Output the [x, y] coordinate of the center of the cell containing the given text.  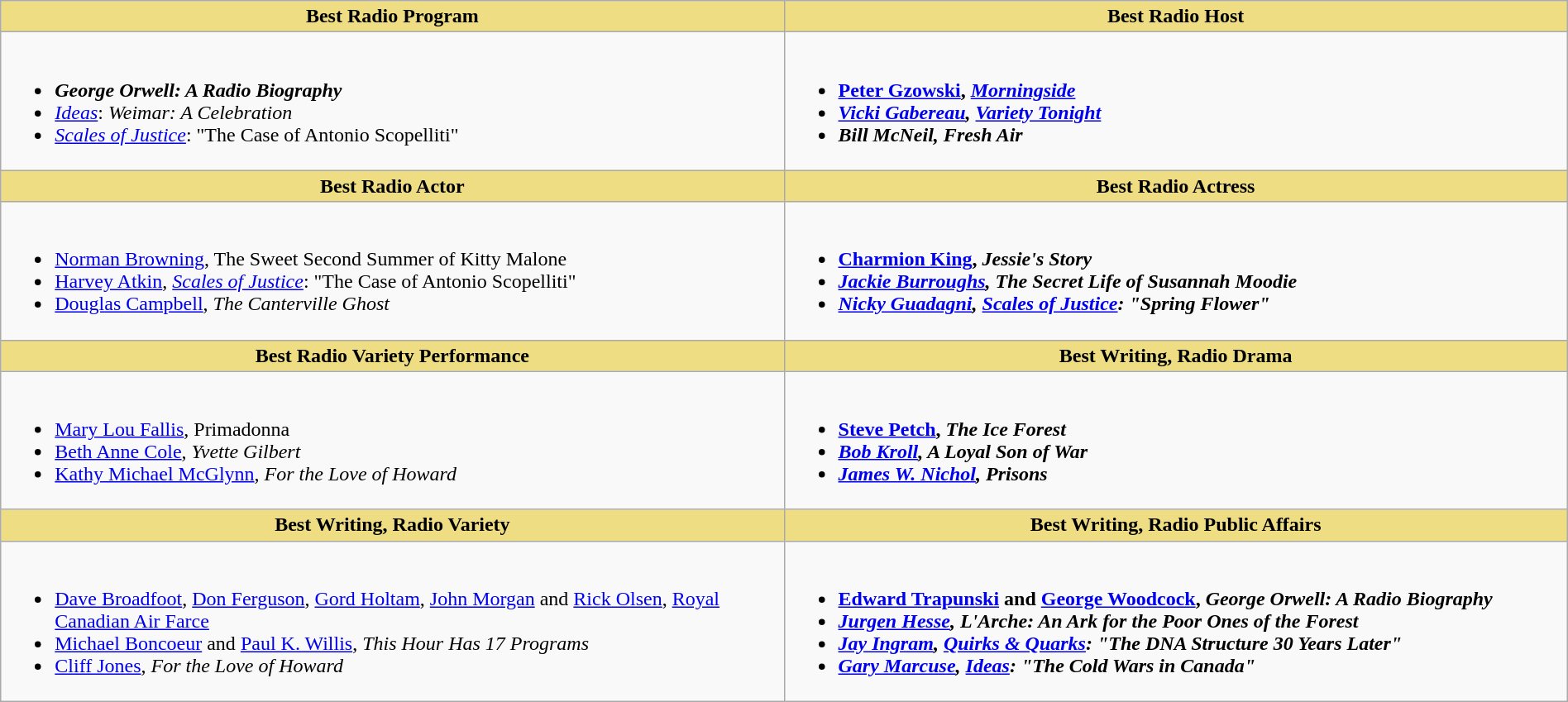
Best Radio Program [392, 17]
Peter Gzowski, MorningsideVicki Gabereau, Variety TonightBill McNeil, Fresh Air [1176, 101]
George Orwell: A Radio BiographyIdeas: Weimar: A CelebrationScales of Justice: "The Case of Antonio Scopelliti" [392, 101]
Best Radio Actor [392, 186]
Best Writing, Radio Variety [392, 525]
Best Radio Host [1176, 17]
Best Radio Actress [1176, 186]
Charmion King, Jessie's StoryJackie Burroughs, The Secret Life of Susannah MoodieNicky Guadagni, Scales of Justice: "Spring Flower" [1176, 271]
Best Writing, Radio Public Affairs [1176, 525]
Mary Lou Fallis, PrimadonnaBeth Anne Cole, Yvette GilbertKathy Michael McGlynn, For the Love of Howard [392, 440]
Best Radio Variety Performance [392, 356]
Best Writing, Radio Drama [1176, 356]
Steve Petch, The Ice ForestBob Kroll, A Loyal Son of WarJames W. Nichol, Prisons [1176, 440]
